For the text-containing cell, return its midpoint in (x, y) coordinate format. 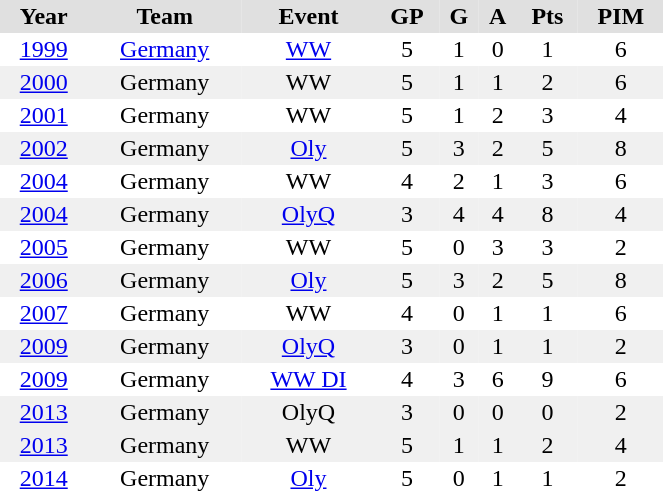
PIM (620, 16)
A (498, 16)
1999 (44, 50)
Pts (548, 16)
GP (407, 16)
WW DI (308, 380)
Event (308, 16)
2001 (44, 116)
Year (44, 16)
G (459, 16)
2005 (44, 248)
2007 (44, 314)
2000 (44, 82)
2006 (44, 280)
Team (164, 16)
2002 (44, 148)
9 (548, 380)
